Identify which cell holds the provided text, then report its [x, y] central coordinate. 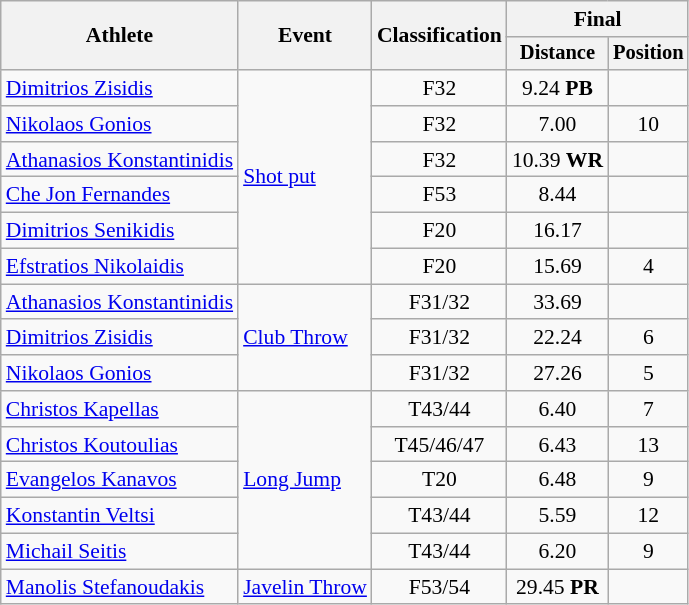
6.43 [558, 445]
6.40 [558, 409]
16.17 [558, 231]
33.69 [558, 302]
4 [648, 267]
Javelin Throw [305, 587]
Christos Kapellas [120, 409]
Classification [440, 36]
5.59 [558, 516]
7 [648, 409]
Shot put [305, 177]
Evangelos Kanavos [120, 480]
Manolis Stefanoudakis [120, 587]
9.24 PB [558, 88]
15.69 [558, 267]
6 [648, 338]
13 [648, 445]
8.44 [558, 195]
10.39 WR [558, 160]
Event [305, 36]
Athlete [120, 36]
Christos Koutoulias [120, 445]
F53 [440, 195]
Club Throw [305, 338]
Final [598, 19]
6.48 [558, 480]
5 [648, 373]
F53/54 [440, 587]
22.24 [558, 338]
Michail Seitis [120, 552]
6.20 [558, 552]
Che Jon Fernandes [120, 195]
T45/46/47 [440, 445]
Efstratios Nikolaidis [120, 267]
Dimitrios Senikidis [120, 231]
Konstantin Veltsi [120, 516]
T20 [440, 480]
27.26 [558, 373]
29.45 PR [558, 587]
Position [648, 54]
Distance [558, 54]
10 [648, 124]
7.00 [558, 124]
Long Jump [305, 480]
12 [648, 516]
